Detect which cell encompasses the target text, then output its (x, y) center coordinate. 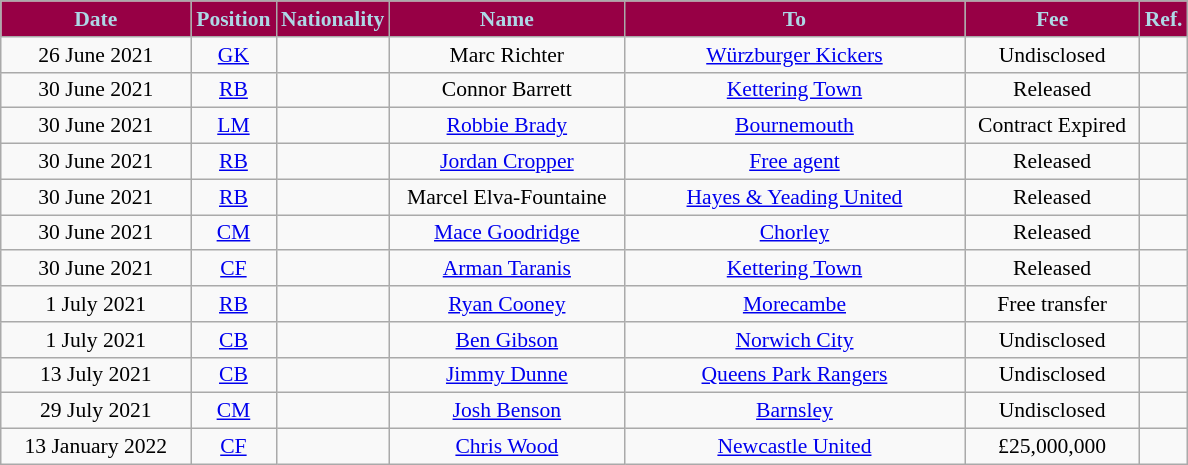
Robbie Brady (506, 126)
Hayes & Yeading United (794, 197)
Chris Wood (506, 447)
Name (506, 19)
Queens Park Rangers (794, 375)
Ref. (1164, 19)
Morecambe (794, 304)
Date (96, 19)
Position (234, 19)
LM (234, 126)
To (794, 19)
13 January 2022 (96, 447)
Connor Barrett (506, 90)
Jimmy Dunne (506, 375)
Norwich City (794, 340)
Josh Benson (506, 411)
Chorley (794, 233)
Marcel Elva-Fountaine (506, 197)
Newcastle United (794, 447)
26 June 2021 (96, 55)
29 July 2021 (96, 411)
Bournemouth (794, 126)
Free transfer (1052, 304)
Jordan Cropper (506, 162)
Barnsley (794, 411)
Mace Goodridge (506, 233)
£25,000,000 (1052, 447)
Marc Richter (506, 55)
Nationality (332, 19)
Ryan Cooney (506, 304)
Würzburger Kickers (794, 55)
Fee (1052, 19)
Ben Gibson (506, 340)
Free agent (794, 162)
Contract Expired (1052, 126)
Arman Taranis (506, 269)
13 July 2021 (96, 375)
GK (234, 55)
